Return [x, y] of the center of cell containing provided text 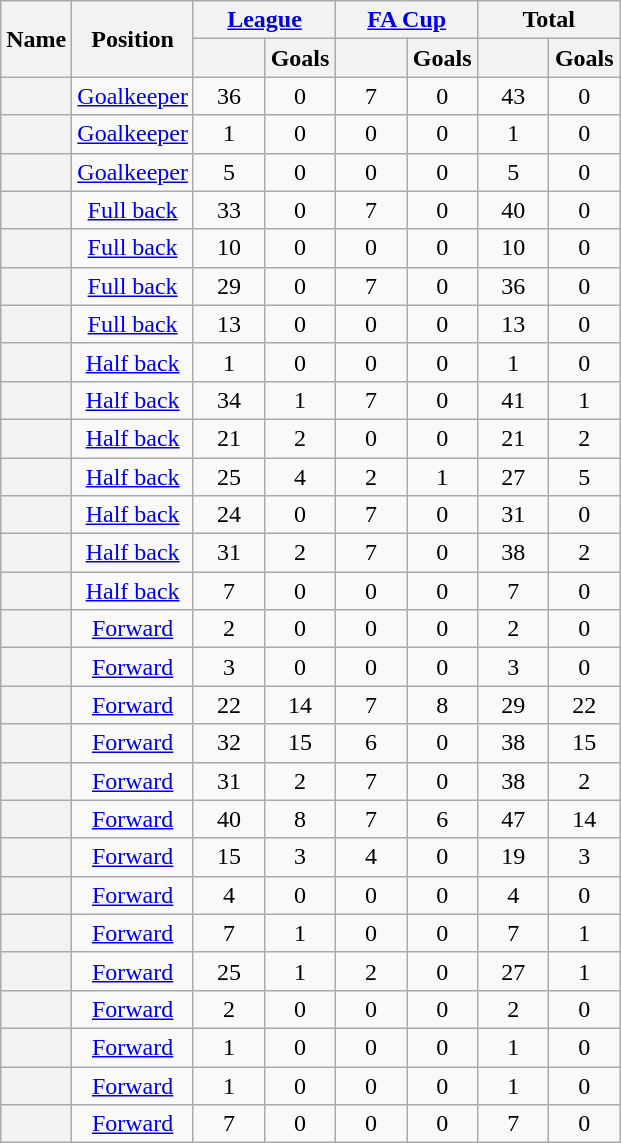
47 [514, 819]
32 [228, 743]
34 [228, 400]
41 [514, 400]
FA Cup [407, 20]
League [264, 20]
33 [228, 210]
Position [133, 39]
Name [36, 39]
Total [549, 20]
24 [228, 515]
19 [514, 857]
43 [514, 96]
